Find where the given text appears and provide that cell's center as [x, y] coordinate. 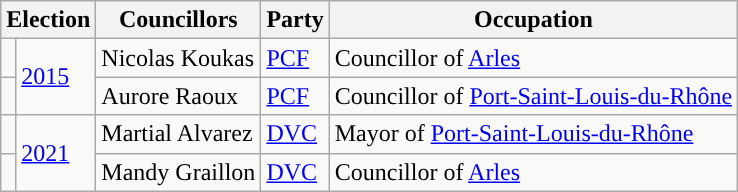
Martial Alvarez [178, 134]
Nicolas Koukas [178, 58]
2021 [56, 153]
Election [48, 20]
Party [295, 20]
Mandy Graillon [178, 172]
Aurore Raoux [178, 96]
Councillors [178, 20]
Councillor of Port-Saint-Louis-du-Rhône [533, 96]
Mayor of Port-Saint-Louis-du-Rhône [533, 134]
Occupation [533, 20]
2015 [56, 77]
